Determine the (x, y) coordinate at the center of the cell enclosing the given text.  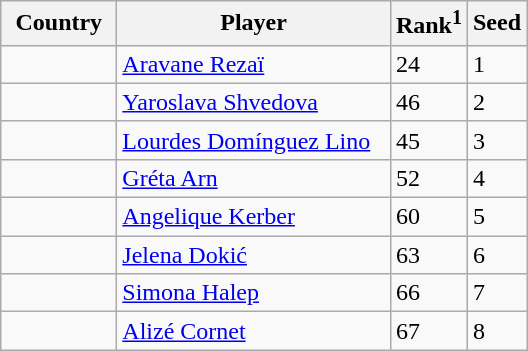
4 (496, 178)
46 (428, 102)
1 (496, 64)
5 (496, 217)
Angelique Kerber (254, 217)
6 (496, 255)
Aravane Rezaï (254, 64)
66 (428, 293)
60 (428, 217)
Gréta Arn (254, 178)
Seed (496, 24)
63 (428, 255)
2 (496, 102)
7 (496, 293)
Alizé Cornet (254, 331)
Simona Halep (254, 293)
8 (496, 331)
67 (428, 331)
Country (59, 24)
Player (254, 24)
Yaroslava Shvedova (254, 102)
Rank1 (428, 24)
45 (428, 140)
3 (496, 140)
Jelena Dokić (254, 255)
52 (428, 178)
24 (428, 64)
Lourdes Domínguez Lino (254, 140)
